Return (x, y) of the center of cell containing provided text 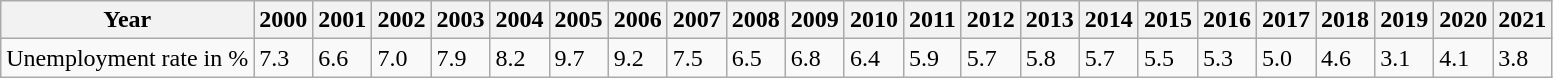
2015 (1168, 20)
7.0 (402, 58)
5.8 (1050, 58)
3.8 (1522, 58)
2008 (756, 20)
2002 (402, 20)
3.1 (1404, 58)
2011 (932, 20)
7.5 (696, 58)
Year (128, 20)
2014 (1108, 20)
2003 (460, 20)
5.0 (1286, 58)
2006 (638, 20)
2007 (696, 20)
9.2 (638, 58)
7.3 (284, 58)
2000 (284, 20)
5.5 (1168, 58)
2019 (1404, 20)
6.8 (814, 58)
2001 (342, 20)
8.2 (520, 58)
6.6 (342, 58)
5.9 (932, 58)
4.6 (1346, 58)
Unemployment rate in % (128, 58)
2013 (1050, 20)
2016 (1226, 20)
6.5 (756, 58)
2004 (520, 20)
4.1 (1464, 58)
2009 (814, 20)
9.7 (578, 58)
2021 (1522, 20)
6.4 (874, 58)
2018 (1346, 20)
7.9 (460, 58)
2017 (1286, 20)
2012 (990, 20)
2010 (874, 20)
5.3 (1226, 58)
2020 (1464, 20)
2005 (578, 20)
